Extract the [X, Y] coordinate from the center of the cell holding the provided text.  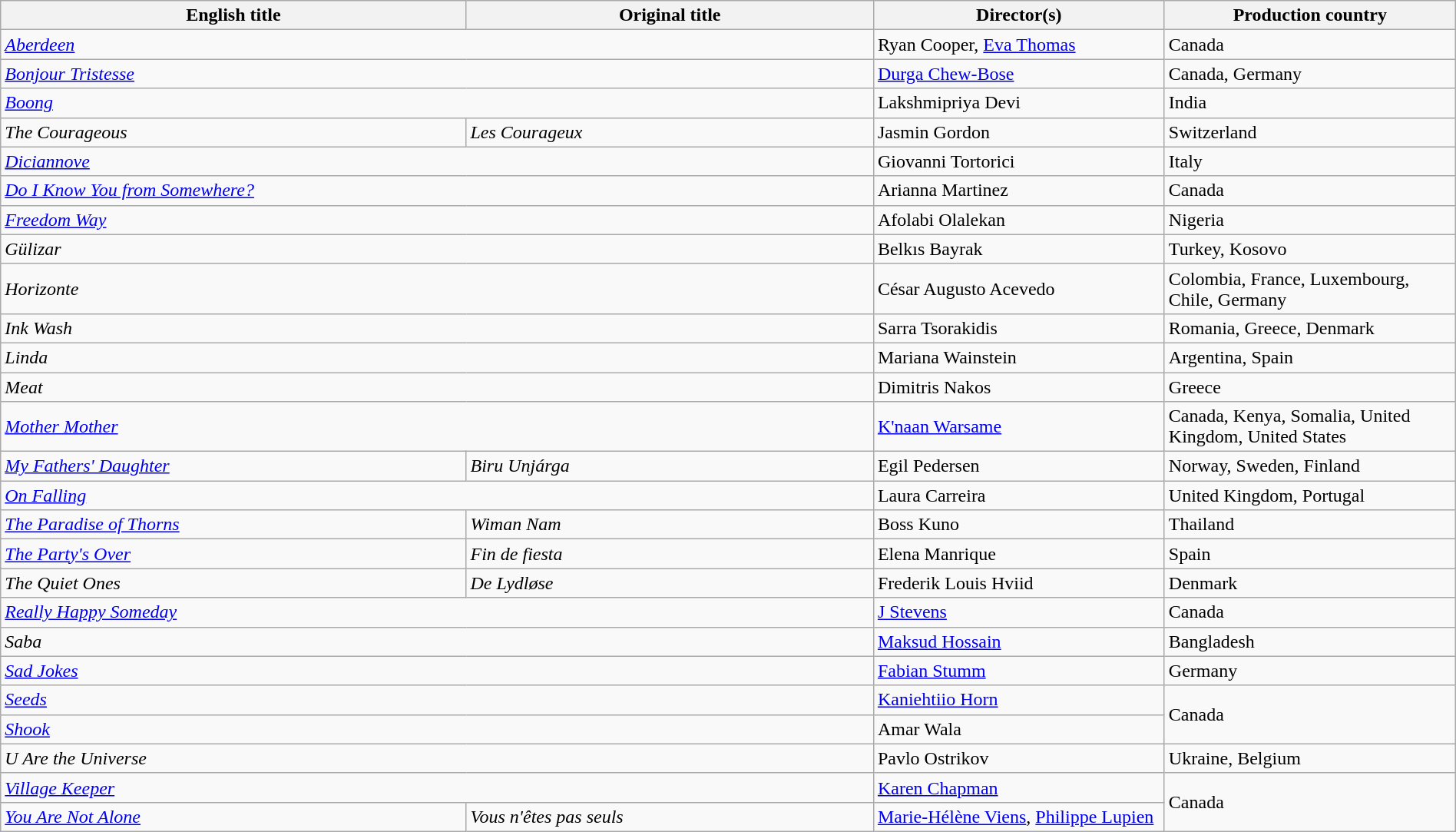
Sarra Tsorakidis [1018, 328]
Pavlo Ostrikov [1018, 758]
Elena Manrique [1018, 554]
Linda [438, 357]
Frederik Louis Hviid [1018, 583]
Fin de fiesta [670, 554]
Shook [438, 729]
Denmark [1310, 583]
Les Courageux [670, 132]
Director(s) [1018, 15]
Marie-Hélène Viens, Philippe Lupien [1018, 817]
Aberdeen [438, 45]
On Falling [438, 496]
Switzerland [1310, 132]
Greece [1310, 386]
The Courageous [233, 132]
Romania, Greece, Denmark [1310, 328]
K'naan Warsame [1018, 427]
Really Happy Someday [438, 612]
My Fathers' Daughter [233, 466]
Wiman Nam [670, 525]
Fabian Stumm [1018, 671]
Dimitris Nakos [1018, 386]
Turkey, Kosovo [1310, 249]
J Stevens [1018, 612]
The Quiet Ones [233, 583]
Maksud Hossain [1018, 641]
Canada, Kenya, Somalia, United Kingdom, United States [1310, 427]
César Augusto Acevedo [1018, 289]
Karen Chapman [1018, 787]
Vous n'êtes pas seuls [670, 817]
De Lydløse [670, 583]
Nigeria [1310, 220]
Boong [438, 103]
Boss Kuno [1018, 525]
Afolabi Olalekan [1018, 220]
Bonjour Tristesse [438, 74]
Colombia, France, Luxembourg, Chile, Germany [1310, 289]
Germany [1310, 671]
Mother Mother [438, 427]
Gülizar [438, 249]
Freedom Way [438, 220]
Argentina, Spain [1310, 357]
Horizonte [438, 289]
United Kingdom, Portugal [1310, 496]
The Party's Over [233, 554]
Meat [438, 386]
Amar Wala [1018, 729]
India [1310, 103]
Do I Know You from Somewhere? [438, 191]
Ukraine, Belgium [1310, 758]
Ink Wash [438, 328]
U Are the Universe [438, 758]
Village Keeper [438, 787]
Bangladesh [1310, 641]
Giovanni Tortorici [1018, 161]
Production country [1310, 15]
Seeds [438, 700]
Arianna Martinez [1018, 191]
The Paradise of Thorns [233, 525]
Laura Carreira [1018, 496]
Kaniehtiio Horn [1018, 700]
Mariana Wainstein [1018, 357]
Egil Pedersen [1018, 466]
Norway, Sweden, Finland [1310, 466]
Lakshmipriya Devi [1018, 103]
Spain [1310, 554]
Italy [1310, 161]
Sad Jokes [438, 671]
Jasmin Gordon [1018, 132]
Thailand [1310, 525]
Belkıs Bayrak [1018, 249]
English title [233, 15]
You Are Not Alone [233, 817]
Biru Unjárga [670, 466]
Saba [438, 641]
Durga Chew-Bose [1018, 74]
Canada, Germany [1310, 74]
Diciannove [438, 161]
Original title [670, 15]
Ryan Cooper, Eva Thomas [1018, 45]
